Extract the (x, y) coordinate from the center of the cell holding the provided text.  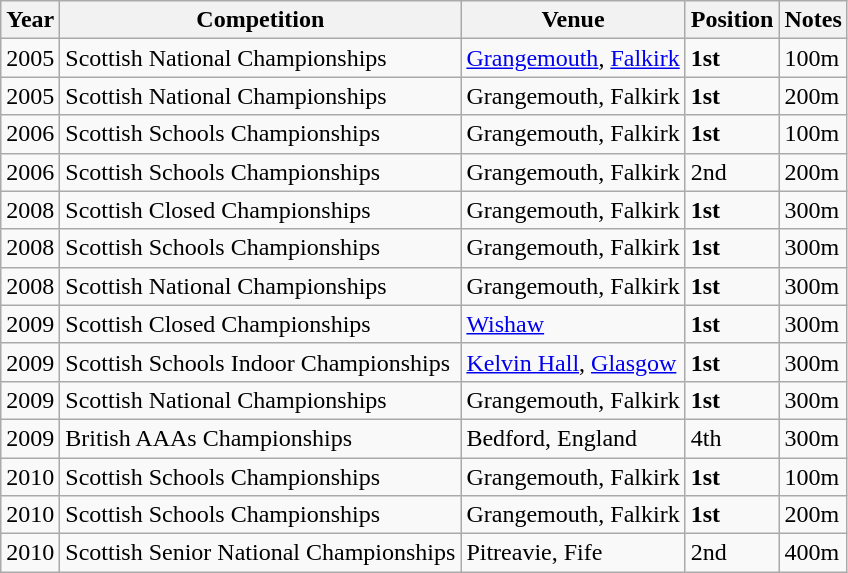
Bedford, England (573, 438)
Notes (813, 20)
Pitreavie, Fife (573, 553)
Wishaw (573, 324)
British AAAs Championships (260, 438)
400m (813, 553)
Venue (573, 20)
4th (732, 438)
Competition (260, 20)
Scottish Schools Indoor Championships (260, 362)
Scottish Senior National Championships (260, 553)
Position (732, 20)
Kelvin Hall, Glasgow (573, 362)
Year (30, 20)
